Locate the cell with the specified text and output its [x, y] center coordinate. 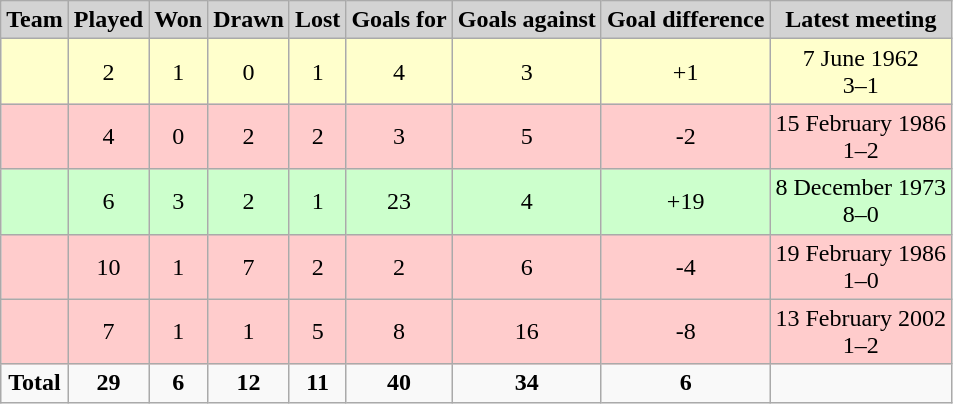
15 February 19861–2 [861, 136]
11 [317, 383]
29 [108, 383]
7 June 19623–1 [861, 72]
Won [178, 20]
Team [35, 20]
8 [399, 332]
Latest meeting [861, 20]
13 February 20021–2 [861, 332]
Drawn [249, 20]
34 [526, 383]
Total [35, 383]
+1 [686, 72]
Goal difference [686, 20]
12 [249, 383]
+19 [686, 202]
-4 [686, 266]
23 [399, 202]
8 December 19738–0 [861, 202]
40 [399, 383]
-8 [686, 332]
-2 [686, 136]
Goals against [526, 20]
Played [108, 20]
Goals for [399, 20]
Lost [317, 20]
16 [526, 332]
10 [108, 266]
19 February 19861–0 [861, 266]
